Identify which cell holds the provided text, then report its (x, y) central coordinate. 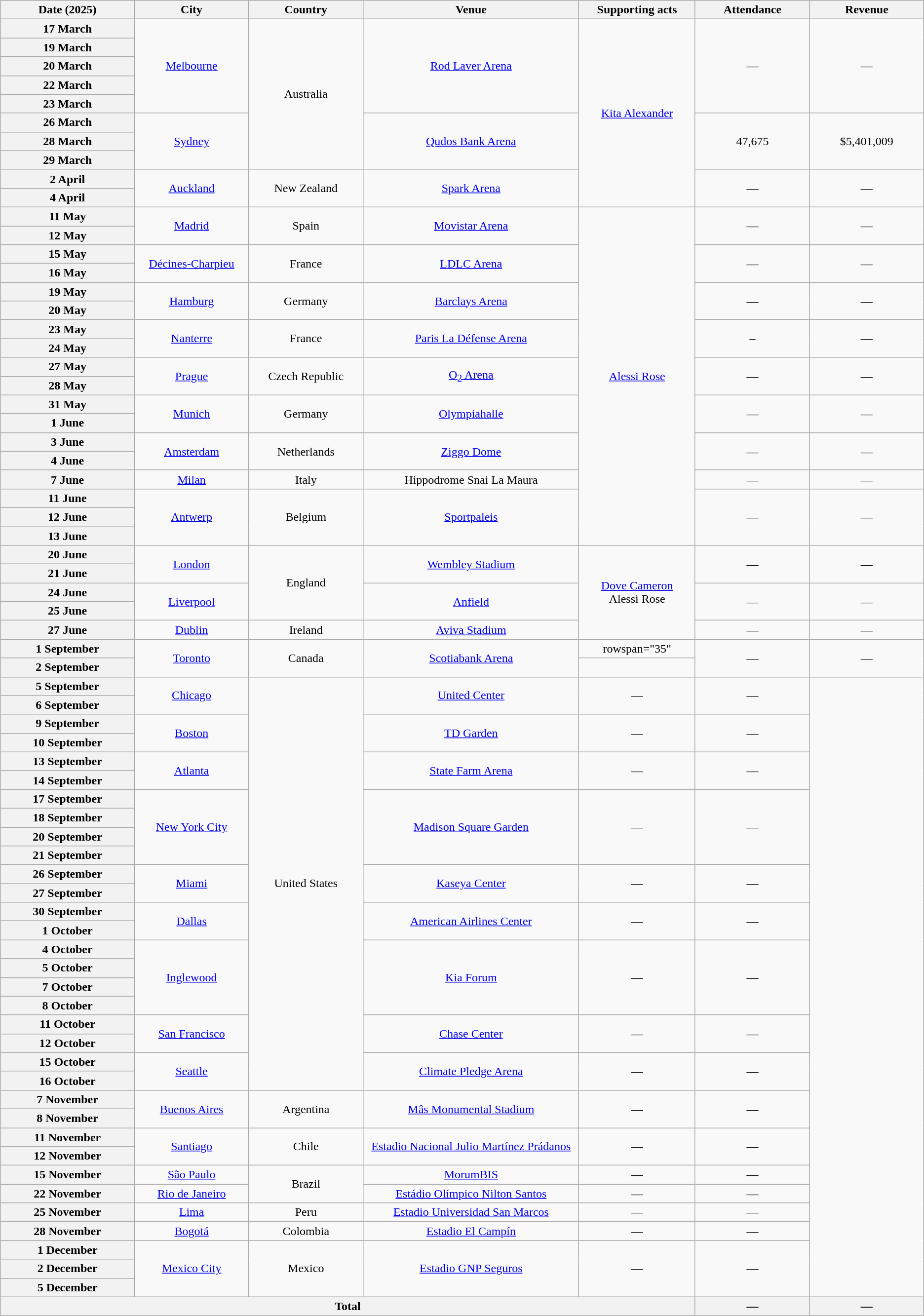
Estadio Nacional Julio Martínez Prádanos (471, 1146)
Miami (192, 884)
Country (306, 10)
Canada (306, 658)
United States (306, 884)
Lima (192, 1212)
23 March (68, 104)
17 March (68, 29)
Italy (306, 479)
10 September (68, 742)
Colombia (306, 1231)
15 May (68, 254)
Ziggo Dome (471, 451)
27 June (68, 630)
Boston (192, 733)
Kia Forum (471, 977)
6 September (68, 705)
28 March (68, 141)
Spark Arena (471, 188)
United Center (471, 696)
Hamburg (192, 301)
Supporting acts (637, 10)
1 June (68, 423)
Mexico City (192, 1269)
20 May (68, 310)
City (192, 10)
Auckland (192, 188)
21 September (68, 855)
Dallas (192, 921)
Wembley Stadium (471, 564)
3 June (68, 442)
Hippodrome Snai La Maura (471, 479)
Estadio Universidad San Marcos (471, 1212)
Australia (306, 94)
Barclays Arena (471, 301)
Attendance (752, 10)
13 September (68, 761)
Madison Square Garden (471, 827)
Chile (306, 1146)
Prague (192, 376)
England (306, 583)
New York City (192, 827)
Seattle (192, 1071)
Milan (192, 479)
11 May (68, 216)
Qudos Bank Arena (471, 141)
24 May (68, 348)
15 November (68, 1175)
17 September (68, 799)
12 November (68, 1156)
Alessi Rose (637, 376)
Spain (306, 226)
Mâs Monumental Stadium (471, 1109)
5 December (68, 1287)
Rio de Janeiro (192, 1194)
Liverpool (192, 602)
Olympiahalle (471, 414)
MorumBIS (471, 1175)
25 June (68, 611)
Atlanta (192, 771)
19 March (68, 47)
Date (2025) (68, 10)
Ireland (306, 630)
Bogotá (192, 1231)
13 June (68, 536)
20 March (68, 66)
5 September (68, 686)
Estadio El Campín (471, 1231)
1 October (68, 930)
London (192, 564)
11 June (68, 498)
22 March (68, 85)
11 November (68, 1137)
Toronto (192, 658)
Santiago (192, 1146)
12 October (68, 1043)
Décines-Charpieu (192, 264)
26 September (68, 874)
Kaseya Center (471, 884)
San Francisco (192, 1034)
Madrid (192, 226)
Brazil (306, 1184)
16 October (68, 1081)
4 October (68, 949)
Sportpaleis (471, 517)
Movistar Arena (471, 226)
rowspan="35" (637, 649)
19 May (68, 292)
1 September (68, 649)
Netherlands (306, 451)
22 November (68, 1194)
27 September (68, 893)
Chicago (192, 696)
Czech Republic (306, 376)
Amsterdam (192, 451)
7 October (68, 987)
Buenos Aires (192, 1109)
30 September (68, 912)
Peru (306, 1212)
Rod Laver Arena (471, 66)
12 May (68, 235)
8 November (68, 1118)
State Farm Arena (471, 771)
15 October (68, 1062)
American Airlines Center (471, 921)
Estádio Olímpico Nilton Santos (471, 1194)
Sydney (192, 141)
Antwerp (192, 517)
$5,401,009 (867, 141)
4 June (68, 461)
Dublin (192, 630)
28 May (68, 386)
7 June (68, 479)
31 May (68, 404)
1 December (68, 1250)
27 May (68, 367)
16 May (68, 273)
2 April (68, 179)
Belgium (306, 517)
26 March (68, 122)
Chase Center (471, 1034)
Aviva Stadium (471, 630)
12 June (68, 517)
Estadio GNP Seguros (471, 1269)
4 April (68, 197)
28 November (68, 1231)
20 June (68, 555)
Melbourne (192, 66)
2 December (68, 1269)
Argentina (306, 1109)
24 June (68, 592)
Venue (471, 10)
New Zealand (306, 188)
Kita Alexander (637, 114)
9 September (68, 724)
29 March (68, 160)
Mexico (306, 1269)
20 September (68, 837)
O2 Arena (471, 376)
18 September (68, 817)
Anfield (471, 602)
11 October (68, 1024)
Total (348, 1306)
25 November (68, 1212)
2 September (68, 667)
Nanterre (192, 339)
TD Garden (471, 733)
– (752, 339)
Revenue (867, 10)
Scotiabank Arena (471, 658)
21 June (68, 574)
São Paulo (192, 1175)
Climate Pledge Arena (471, 1071)
14 September (68, 780)
47,675 (752, 141)
8 October (68, 1006)
Munich (192, 414)
5 October (68, 968)
7 November (68, 1099)
Inglewood (192, 977)
23 May (68, 329)
LDLC Arena (471, 264)
Dove Cameron Alessi Rose (637, 592)
Paris La Défense Arena (471, 339)
